Extract the (X, Y) coordinate from the center of the cell holding the provided text.  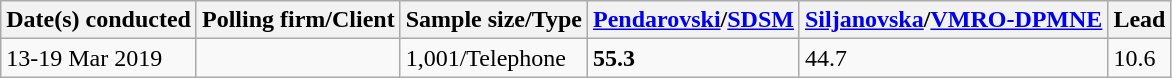
Pendarovski/SDSM (693, 20)
10.6 (1140, 58)
44.7 (953, 58)
1,001/Telephone (494, 58)
Sample size/Type (494, 20)
Date(s) conducted (99, 20)
55.3 (693, 58)
13-19 Mar 2019 (99, 58)
Siljanovska/VMRO-DPMNE (953, 20)
Polling firm/Client (298, 20)
Lead (1140, 20)
